Scan for the cell matching the given text and deliver its (x, y) coordinate at center. 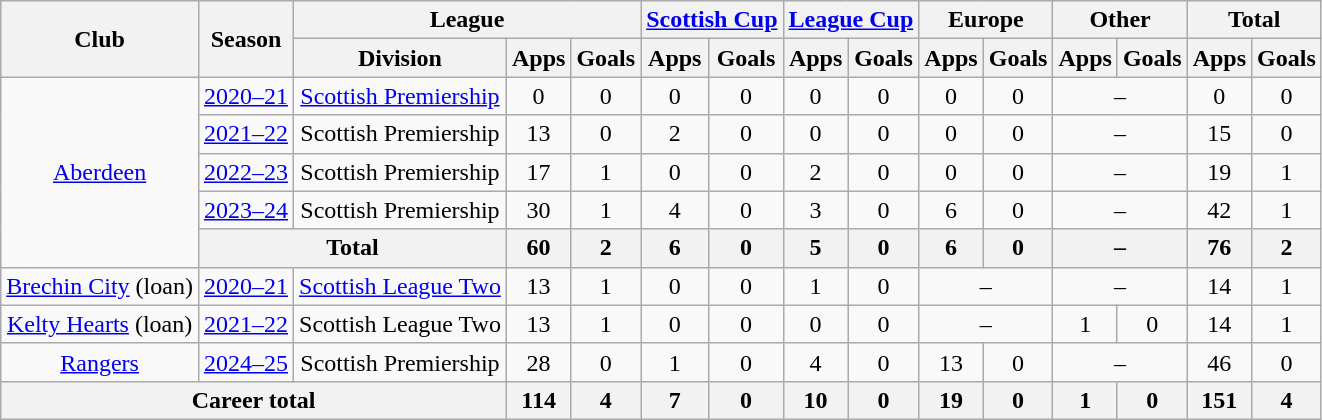
Aberdeen (100, 172)
Season (246, 39)
114 (538, 400)
Kelty Hearts (loan) (100, 324)
Europe (986, 20)
46 (1219, 362)
2022–23 (246, 172)
2024–25 (246, 362)
3 (816, 210)
5 (816, 248)
League (468, 20)
Brechin City (loan) (100, 286)
Club (100, 39)
Career total (254, 400)
Other (1120, 20)
30 (538, 210)
17 (538, 172)
Rangers (100, 362)
28 (538, 362)
10 (816, 400)
151 (1219, 400)
15 (1219, 134)
76 (1219, 248)
Division (400, 58)
2023–24 (246, 210)
7 (675, 400)
League Cup (851, 20)
42 (1219, 210)
60 (538, 248)
Scottish Cup (712, 20)
